Capture the cell that displays the provided text and extract its (x, y) central coordinate. 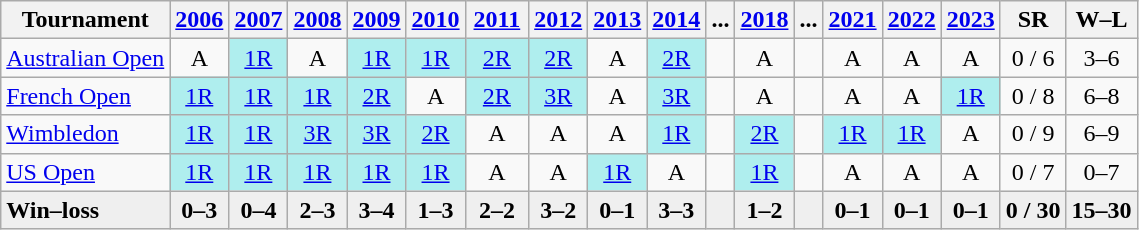
0 / 9 (1033, 134)
2010 (436, 20)
Win–loss (86, 210)
2013 (618, 20)
3–2 (558, 210)
0 / 6 (1033, 58)
SR (1033, 20)
2011 (497, 20)
0 / 7 (1033, 172)
Australian Open (86, 58)
3–3 (676, 210)
6–8 (1102, 96)
2022 (912, 20)
0 / 8 (1033, 96)
2014 (676, 20)
Tournament (86, 20)
3–4 (376, 210)
15–30 (1102, 210)
2023 (970, 20)
2012 (558, 20)
US Open (86, 172)
Wimbledon (86, 134)
2021 (852, 20)
2–2 (497, 210)
W–L (1102, 20)
0–4 (258, 210)
0 / 30 (1033, 210)
2007 (258, 20)
2009 (376, 20)
2008 (318, 20)
1–3 (436, 210)
6–9 (1102, 134)
French Open (86, 96)
2018 (764, 20)
2–3 (318, 210)
0–7 (1102, 172)
0–3 (200, 210)
2006 (200, 20)
3–6 (1102, 58)
1–2 (764, 210)
